Extract the (x, y) coordinate from the center of the cell holding the provided text.  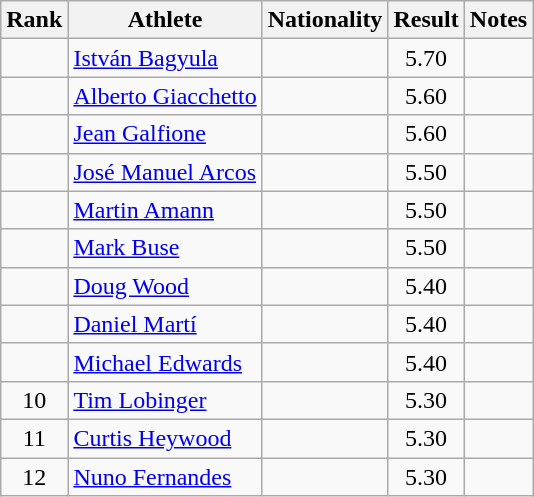
Mark Buse (165, 248)
11 (34, 438)
Michael Edwards (165, 362)
István Bagyula (165, 58)
Rank (34, 20)
Alberto Giacchetto (165, 96)
Jean Galfione (165, 134)
10 (34, 400)
Nuno Fernandes (165, 477)
5.70 (426, 58)
Notes (498, 20)
Athlete (165, 20)
José Manuel Arcos (165, 172)
Curtis Heywood (165, 438)
Martin Amann (165, 210)
Result (426, 20)
Nationality (325, 20)
Doug Wood (165, 286)
Tim Lobinger (165, 400)
12 (34, 477)
Daniel Martí (165, 324)
